Detect which cell encompasses the target text, then output its (x, y) center coordinate. 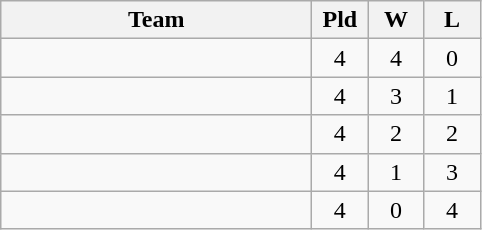
Pld (340, 20)
Team (156, 20)
L (452, 20)
W (396, 20)
